Pinpoint the cell where the given text exists, returning its [x, y] midpoint coordinate. 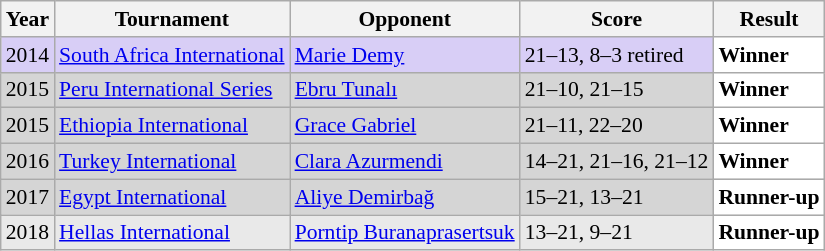
Aliye Demirbağ [405, 197]
Year [28, 19]
Egypt International [172, 197]
Grace Gabriel [405, 126]
Porntip Buranaprasertsuk [405, 233]
21–10, 21–15 [617, 90]
Ethiopia International [172, 126]
21–11, 22–20 [617, 126]
Turkey International [172, 162]
21–13, 8–3 retired [617, 55]
Clara Azurmendi [405, 162]
2014 [28, 55]
14–21, 21–16, 21–12 [617, 162]
2018 [28, 233]
Tournament [172, 19]
2016 [28, 162]
13–21, 9–21 [617, 233]
2017 [28, 197]
Score [617, 19]
Hellas International [172, 233]
15–21, 13–21 [617, 197]
South Africa International [172, 55]
Ebru Tunalı [405, 90]
Peru International Series [172, 90]
Result [768, 19]
Opponent [405, 19]
Marie Demy [405, 55]
